Locate the cell with the specified text and output its [x, y] center coordinate. 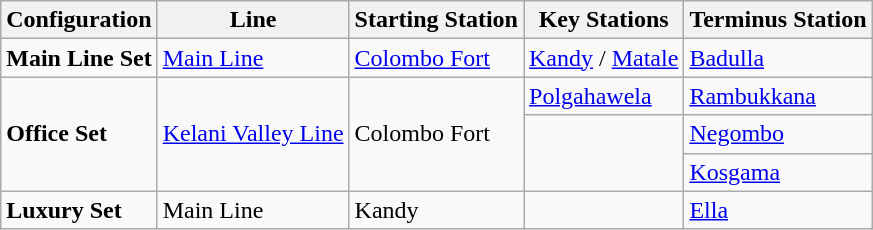
Negombo [778, 134]
Luxury Set [79, 210]
Office Set [79, 134]
Kandy / Matale [604, 58]
Rambukkana [778, 96]
Kandy [436, 210]
Polgahawela [604, 96]
Kosgama [778, 172]
Badulla [778, 58]
Main Line Set [79, 58]
Ella [778, 210]
Line [253, 20]
Starting Station [436, 20]
Terminus Station [778, 20]
Configuration [79, 20]
Key Stations [604, 20]
Kelani Valley Line [253, 134]
